For the text-containing cell, return its midpoint in [X, Y] coordinate format. 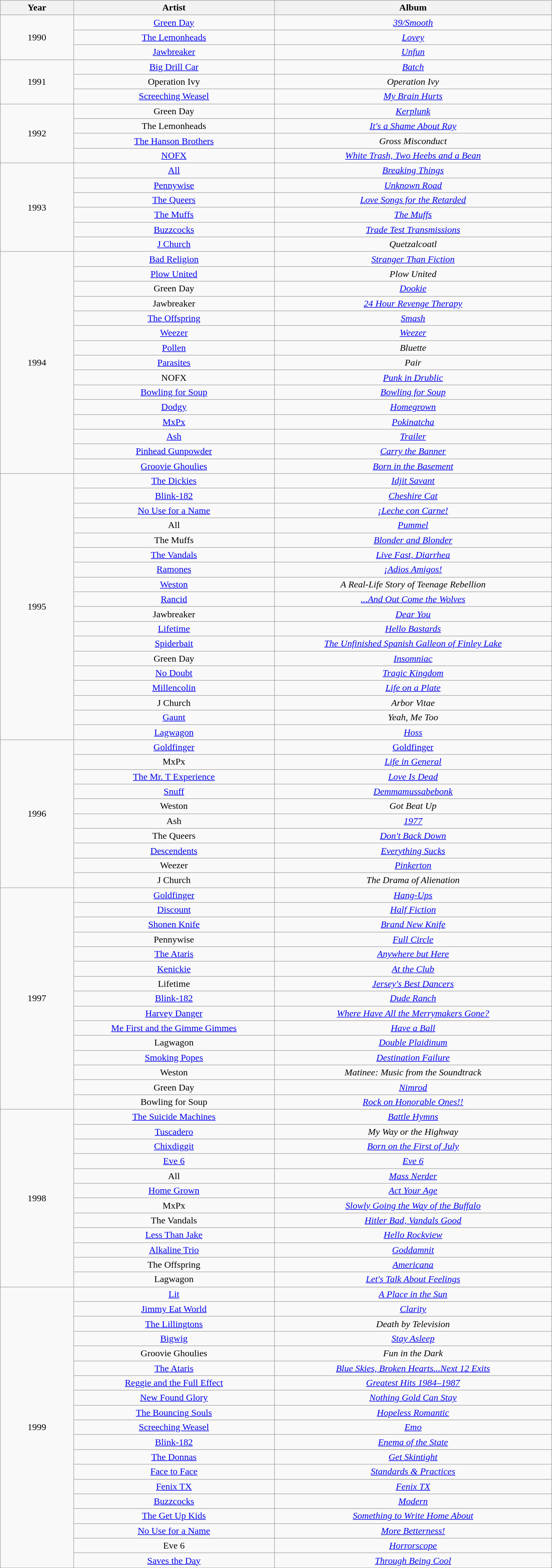
Dude Ranch [413, 998]
Destination Failure [413, 1058]
¡Leche con Carne! [413, 510]
Double Plaidinum [413, 1043]
¡Adios Amigos! [413, 570]
Rancid [174, 599]
White Trash, Two Heebs and a Bean [413, 155]
Demmamussabebonk [413, 791]
Life on a Plate [413, 688]
Let's Talk About Feelings [413, 1279]
Pair [413, 362]
Album [413, 8]
Bluette [413, 348]
Saves the Day [174, 1560]
More Betterness! [413, 1531]
Fun in the Dark [413, 1353]
Jimmy Eat World [174, 1309]
Have a Ball [413, 1028]
Trade Test Transmissions [413, 230]
Life in General [413, 762]
1998 [37, 1198]
Stranger Than Fiction [413, 259]
Descendents [174, 850]
Born in the Basement [413, 466]
Snuff [174, 791]
Full Circle [413, 939]
24 Hour Revenge Therapy [413, 303]
Blue Skies, Broken Hearts...Next 12 Exits [413, 1368]
Nimrod [413, 1087]
Kerplunk [413, 111]
Unfun [413, 52]
Big Drill Car [174, 67]
39/Smooth [413, 23]
Act Your Age [413, 1191]
At the Club [413, 969]
Something to Write Home About [413, 1516]
Gross Misconduct [413, 141]
Jersey's Best Dancers [413, 984]
Slowly Going the Way of the Buffalo [413, 1206]
Millencolin [174, 688]
Got Beat Up [413, 806]
Goddamnit [413, 1250]
Brand New Knife [413, 925]
New Found Glory [174, 1398]
Reggie and the Full Effect [174, 1383]
Hopeless Romantic [413, 1413]
Quetzalcoatl [413, 244]
Unknown Road [413, 185]
Live Fast, Diarrhea [413, 555]
Anywhere but Here [413, 954]
Americana [413, 1265]
It's a Shame About Ray [413, 126]
Enema of the State [413, 1442]
Artist [174, 8]
Stay Asleep [413, 1338]
Face to Face [174, 1472]
Mass Nerder [413, 1176]
The Bouncing Souls [174, 1413]
Parasites [174, 362]
Clarity [413, 1309]
Everything Sucks [413, 850]
1994 [37, 363]
Modern [413, 1501]
No Doubt [174, 673]
A Real-Life Story of Teenage Rebellion [413, 584]
Tragic Kingdom [413, 673]
Me First and the Gimme Gimmes [174, 1028]
Matinee: Music from the Soundtrack [413, 1072]
The Donnas [174, 1457]
Cheshire Cat [413, 496]
The Mr. T Experience [174, 777]
Where Have All the Merrymakers Gone? [413, 1013]
Yeah, Me Too [413, 718]
Don't Back Down [413, 836]
Year [37, 8]
The Get Up Kids [174, 1516]
1996 [37, 814]
Nothing Gold Can Stay [413, 1398]
Punk in Drublic [413, 377]
Pummel [413, 525]
Dookie [413, 289]
Batch [413, 67]
Alkaline Trio [174, 1250]
Hoss [413, 732]
The Hanson Brothers [174, 141]
Idjit Savant [413, 481]
Bad Religion [174, 259]
Dear You [413, 614]
Tuscadero [174, 1132]
Lovey [413, 37]
Blonder and Blonder [413, 540]
A Place in the Sun [413, 1294]
Homegrown [413, 407]
Shonen Knife [174, 925]
Arbor Vitae [413, 703]
Greatest Hits 1984–1987 [413, 1383]
Love Is Dead [413, 777]
Through Being Cool [413, 1560]
Love Songs for the Retarded [413, 200]
Gaunt [174, 718]
Chixdiggit [174, 1146]
1977 [413, 821]
Standards & Practices [413, 1472]
Trailer [413, 437]
The Suicide Machines [174, 1117]
Discount [174, 910]
Carry the Banner [413, 451]
1991 [37, 82]
Born on the First of July [413, 1146]
1997 [37, 998]
Harvey Danger [174, 1013]
Pinkerton [413, 865]
Dodgy [174, 407]
My Way or the Highway [413, 1132]
Half Fiction [413, 910]
Hello Rockview [413, 1235]
Pollen [174, 348]
Battle Hymns [413, 1117]
Hitler Bad, Vandals Good [413, 1220]
1995 [37, 607]
Pinhead Gunpowder [174, 451]
1999 [37, 1427]
The Unfinished Spanish Galleon of Finley Lake [413, 643]
Spiderbait [174, 643]
Emo [413, 1427]
Pokinatcha [413, 422]
Smoking Popes [174, 1058]
The Lillingtons [174, 1324]
1990 [37, 37]
Insomniac [413, 659]
The Drama of Alienation [413, 880]
The Dickies [174, 481]
Horrorscope [413, 1545]
Less Than Jake [174, 1235]
Get Skintight [413, 1457]
Bigwig [174, 1338]
Rock on Honorable Ones!! [413, 1102]
Hang-Ups [413, 895]
Breaking Things [413, 170]
Ramones [174, 570]
Hello Bastards [413, 629]
My Brain Hurts [413, 96]
Lit [174, 1294]
Home Grown [174, 1191]
1992 [37, 133]
1993 [37, 207]
Smash [413, 318]
...And Out Come the Wolves [413, 599]
Kenickie [174, 969]
Death by Television [413, 1324]
